Pinpoint the cell where the given text exists, returning its [x, y] midpoint coordinate. 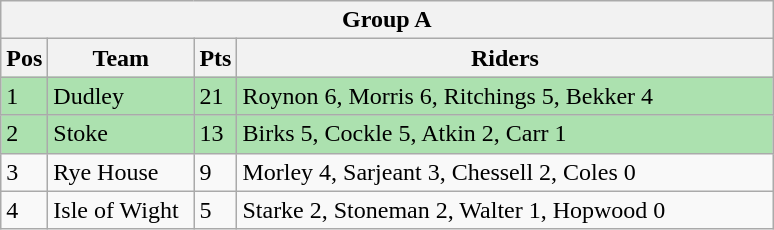
Group A [387, 20]
Riders [505, 58]
Rye House [121, 172]
Birks 5, Cockle 5, Atkin 2, Carr 1 [505, 134]
Dudley [121, 96]
Pts [216, 58]
1 [24, 96]
Team [121, 58]
3 [24, 172]
Roynon 6, Morris 6, Ritchings 5, Bekker 4 [505, 96]
21 [216, 96]
9 [216, 172]
4 [24, 210]
5 [216, 210]
Isle of Wight [121, 210]
Pos [24, 58]
13 [216, 134]
Starke 2, Stoneman 2, Walter 1, Hopwood 0 [505, 210]
Morley 4, Sarjeant 3, Chessell 2, Coles 0 [505, 172]
2 [24, 134]
Stoke [121, 134]
